Pinpoint the cell where the given text exists, returning its (x, y) midpoint coordinate. 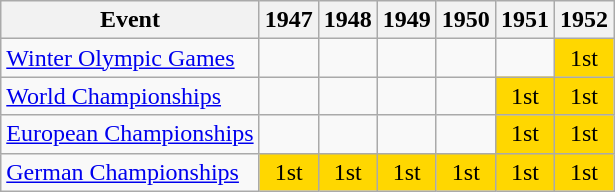
1950 (466, 20)
1951 (524, 20)
1952 (584, 20)
European Championships (130, 134)
Winter Olympic Games (130, 58)
German Championships (130, 172)
World Championships (130, 96)
Event (130, 20)
1949 (406, 20)
1947 (288, 20)
1948 (348, 20)
